Capture the cell that displays the provided text and extract its (x, y) central coordinate. 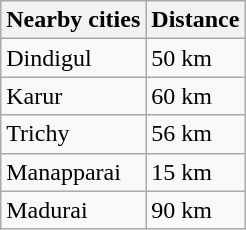
Trichy (74, 134)
Nearby cities (74, 20)
56 km (196, 134)
Distance (196, 20)
60 km (196, 96)
50 km (196, 58)
Madurai (74, 210)
15 km (196, 172)
Karur (74, 96)
Manapparai (74, 172)
90 km (196, 210)
Dindigul (74, 58)
